Output the [x, y] coordinate of the center of the cell containing the given text.  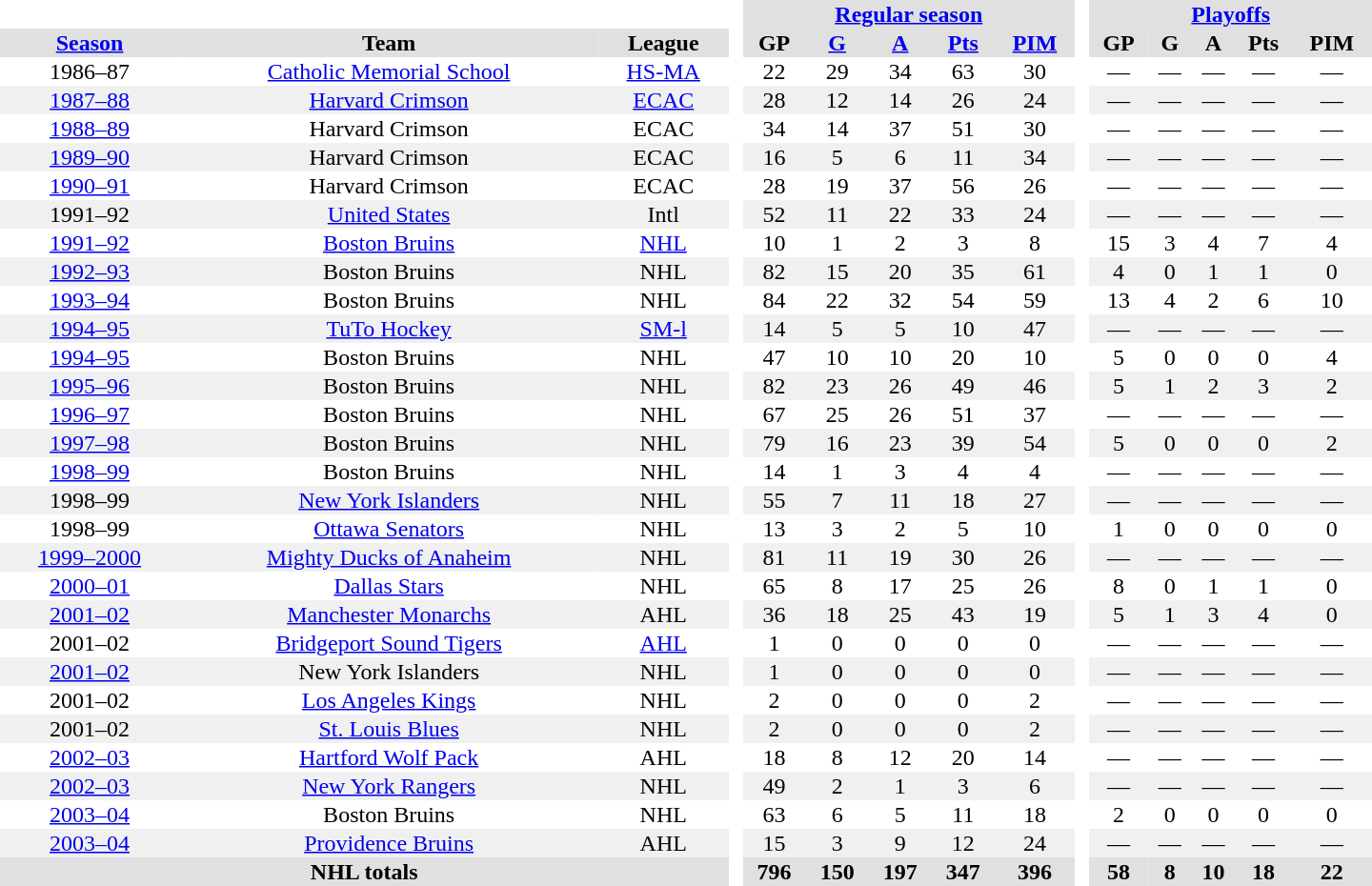
1995–96 [90, 386]
Mighty Ducks of Anaheim [389, 557]
150 [837, 872]
1996–97 [90, 414]
1986–87 [90, 71]
79 [775, 443]
1988–89 [90, 129]
1997–98 [90, 443]
Manchester Monarchs [389, 614]
84 [775, 300]
League [663, 43]
2000–01 [90, 586]
32 [900, 300]
1999–2000 [90, 557]
1987–88 [90, 100]
New York Rangers [389, 786]
Ottawa Senators [389, 529]
36 [775, 614]
NHL totals [364, 872]
1992–93 [90, 272]
Hartford Wolf Pack [389, 757]
796 [775, 872]
29 [837, 71]
55 [775, 500]
Regular season [909, 14]
Providence Bruins [389, 843]
197 [900, 872]
SM-l [663, 329]
Team [389, 43]
Season [90, 43]
9 [900, 843]
61 [1035, 272]
Los Angeles Kings [389, 700]
33 [963, 214]
396 [1035, 872]
56 [963, 186]
58 [1119, 872]
1990–91 [90, 186]
Catholic Memorial School [389, 71]
Intl [663, 214]
43 [963, 614]
HS-MA [663, 71]
59 [1035, 300]
39 [963, 443]
347 [963, 872]
27 [1035, 500]
Playoffs [1231, 14]
52 [775, 214]
46 [1035, 386]
1993–94 [90, 300]
1989–90 [90, 157]
Dallas Stars [389, 586]
St. Louis Blues [389, 729]
Bridgeport Sound Tigers [389, 643]
17 [900, 586]
United States [389, 214]
67 [775, 414]
65 [775, 586]
81 [775, 557]
35 [963, 272]
TuTo Hockey [389, 329]
